Detect which cell encompasses the target text, then output its [X, Y] center coordinate. 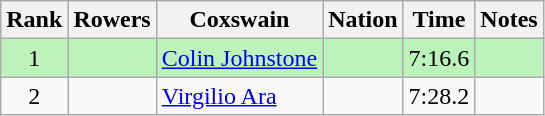
Notes [509, 20]
Rank [34, 20]
7:16.6 [439, 58]
Colin Johnstone [239, 58]
Time [439, 20]
Virgilio Ara [239, 96]
Nation [363, 20]
Coxswain [239, 20]
7:28.2 [439, 96]
1 [34, 58]
Rowers [112, 20]
2 [34, 96]
